Find where the given text appears and provide that cell's center as (X, Y) coordinate. 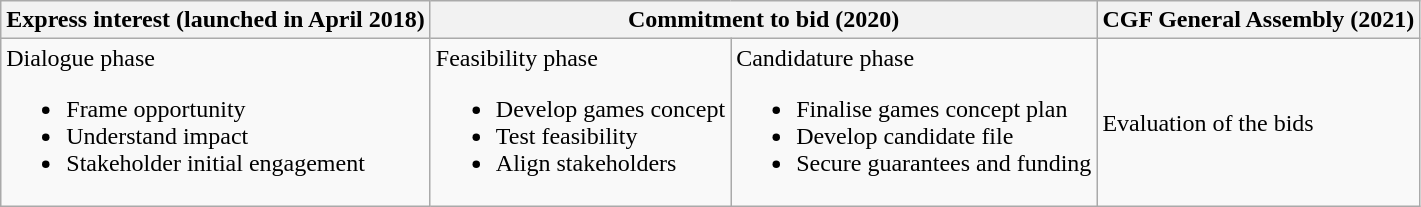
Dialogue phaseFrame opportunityUnderstand impactStakeholder initial engagement (216, 122)
Candidature phaseFinalise games concept planDevelop candidate fileSecure guarantees and funding (914, 122)
Express interest (launched in April 2018) (216, 20)
Feasibility phaseDevelop games conceptTest feasibilityAlign stakeholders (580, 122)
Evaluation of the bids (1258, 122)
CGF General Assembly (2021) (1258, 20)
Commitment to bid (2020) (764, 20)
